Search for the cell housing the specified text and yield its [X, Y] center coordinate. 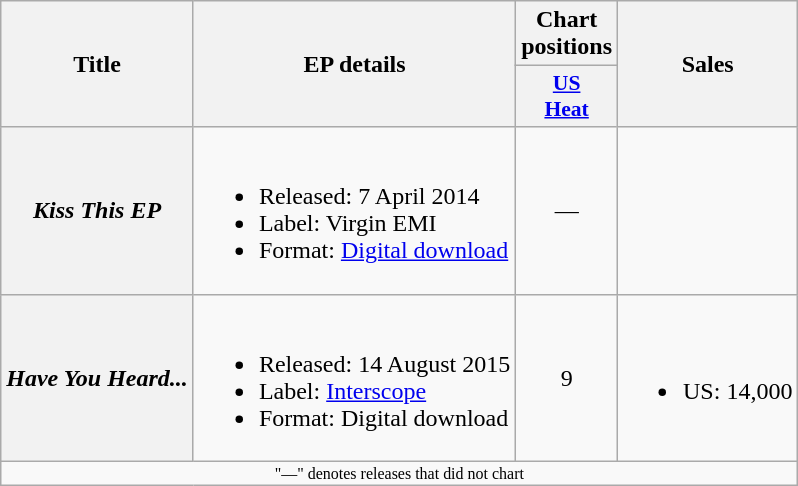
Have You Heard... [98, 378]
9 [567, 378]
Title [98, 64]
Released: 7 April 2014Label: Virgin EMIFormat: Digital download [354, 210]
— [567, 210]
EP details [354, 64]
Sales [708, 64]
US: 14,000 [708, 378]
"—" denotes releases that did not chart [400, 473]
USHeat [567, 96]
Released: 14 August 2015Label: InterscopeFormat: Digital download [354, 378]
Chart positions [567, 34]
Kiss This EP [98, 210]
